Return [x, y] of the center of cell containing provided text 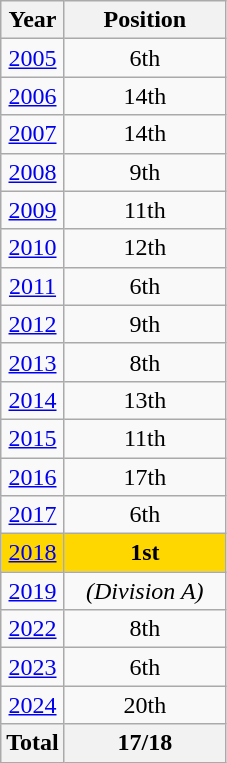
2015 [33, 438]
2005 [33, 58]
2017 [33, 515]
1st [144, 553]
Position [144, 20]
17/18 [144, 743]
(Division A) [144, 591]
2023 [33, 667]
2010 [33, 248]
2006 [33, 96]
2024 [33, 705]
2014 [33, 400]
2018 [33, 553]
2013 [33, 362]
2012 [33, 324]
2011 [33, 286]
Total [33, 743]
2022 [33, 629]
2019 [33, 591]
17th [144, 477]
12th [144, 248]
2008 [33, 172]
2009 [33, 210]
13th [144, 400]
2016 [33, 477]
20th [144, 705]
Year [33, 20]
2007 [33, 134]
